Identify which cell holds the provided text, then report its [x, y] central coordinate. 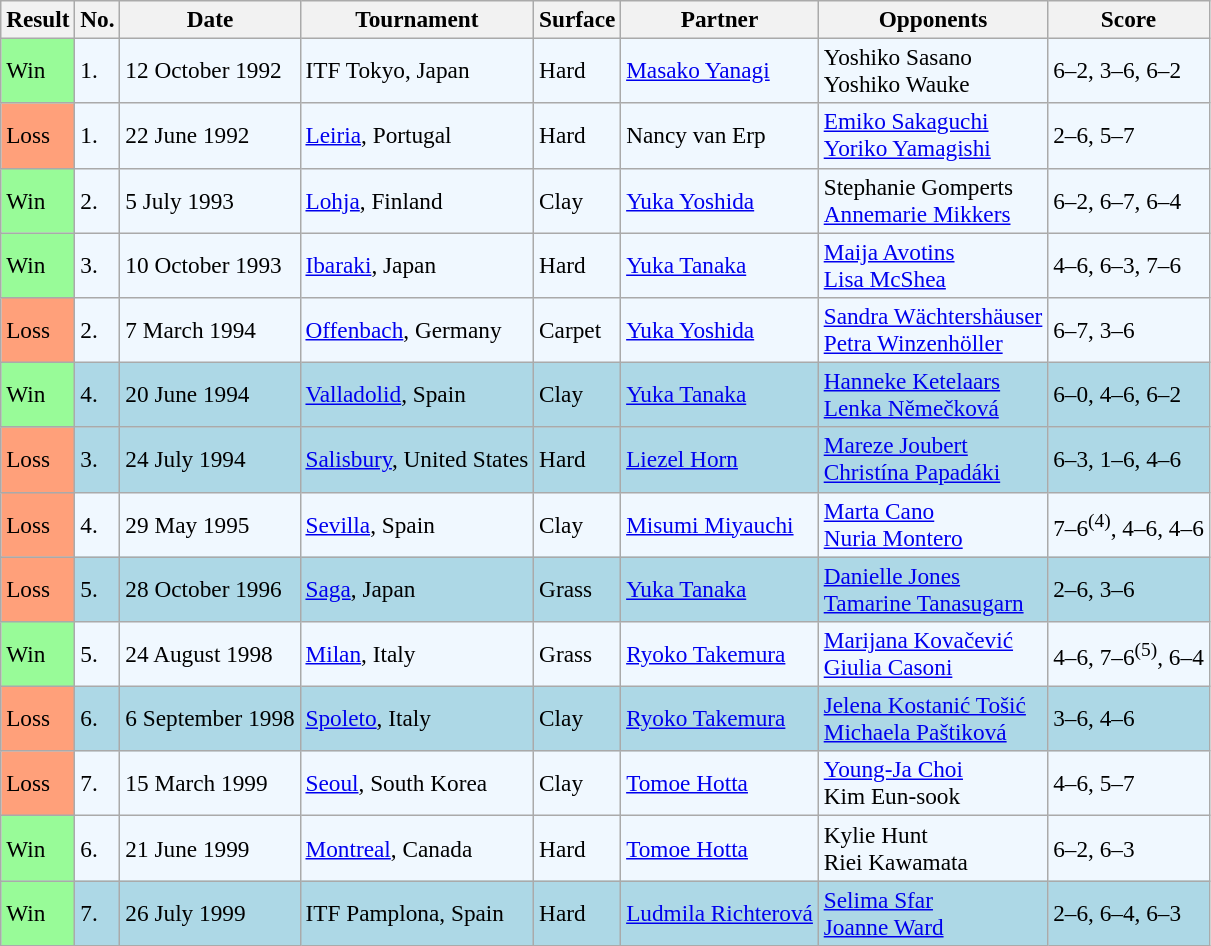
Nancy van Erp [720, 136]
Misumi Miyauchi [720, 524]
2–6, 6–4, 6–3 [1128, 912]
6 September 1998 [210, 718]
2–6, 5–7 [1128, 136]
Jelena Kostanić Tošić Michaela Paštiková [932, 718]
Partner [720, 19]
6–2, 6–3 [1128, 848]
Liezel Horn [720, 460]
12 October 1992 [210, 70]
ITF Pamplona, Spain [417, 912]
15 March 1999 [210, 784]
Carpet [578, 330]
3–6, 4–6 [1128, 718]
21 June 1999 [210, 848]
20 June 1994 [210, 394]
Seoul, South Korea [417, 784]
22 June 1992 [210, 136]
Montreal, Canada [417, 848]
Spoleto, Italy [417, 718]
4–6, 7–6(5), 6–4 [1128, 654]
Valladolid, Spain [417, 394]
Leiria, Portugal [417, 136]
Surface [578, 19]
29 May 1995 [210, 524]
Selima Sfar Joanne Ward [932, 912]
Lohja, Finland [417, 200]
No. [98, 19]
Offenbach, Germany [417, 330]
Tournament [417, 19]
Emiko Sakaguchi Yoriko Yamagishi [932, 136]
Masako Yanagi [720, 70]
Mareze Joubert Christína Papadáki [932, 460]
6–7, 3–6 [1128, 330]
Stephanie Gomperts Annemarie Mikkers [932, 200]
Sandra Wächtershäuser Petra Winzenhöller [932, 330]
ITF Tokyo, Japan [417, 70]
Ibaraki, Japan [417, 264]
24 August 1998 [210, 654]
Milan, Italy [417, 654]
2–6, 3–6 [1128, 588]
Kylie Hunt Riei Kawamata [932, 848]
Ludmila Richterová [720, 912]
7–6(4), 4–6, 4–6 [1128, 524]
Sevilla, Spain [417, 524]
6–3, 1–6, 4–6 [1128, 460]
Yoshiko Sasano Yoshiko Wauke [932, 70]
Salisbury, United States [417, 460]
Hanneke Ketelaars Lenka Němečková [932, 394]
Danielle Jones Tamarine Tanasugarn [932, 588]
5 July 1993 [210, 200]
Date [210, 19]
6–2, 6–7, 6–4 [1128, 200]
4–6, 6–3, 7–6 [1128, 264]
Marijana Kovačević Giulia Casoni [932, 654]
Maija Avotins Lisa McShea [932, 264]
26 July 1999 [210, 912]
Saga, Japan [417, 588]
Opponents [932, 19]
6–2, 3–6, 6–2 [1128, 70]
Result [38, 19]
4–6, 5–7 [1128, 784]
Marta Cano Nuria Montero [932, 524]
28 October 1996 [210, 588]
24 July 1994 [210, 460]
7 March 1994 [210, 330]
6–0, 4–6, 6–2 [1128, 394]
Young-Ja Choi Kim Eun-sook [932, 784]
10 October 1993 [210, 264]
Score [1128, 19]
